Determine the [X, Y] coordinate at the center of the cell enclosing the given text.  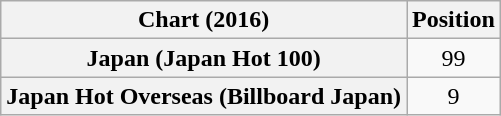
99 [454, 58]
Japan Hot Overseas (Billboard Japan) [204, 96]
9 [454, 96]
Japan (Japan Hot 100) [204, 58]
Chart (2016) [204, 20]
Position [454, 20]
